Detect which cell encompasses the target text, then output its (X, Y) center coordinate. 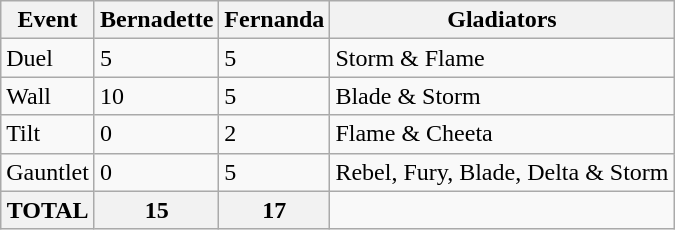
Blade & Storm (502, 96)
Wall (48, 96)
TOTAL (48, 210)
Fernanda (274, 20)
Duel (48, 58)
Storm & Flame (502, 58)
Gladiators (502, 20)
Rebel, Fury, Blade, Delta & Storm (502, 172)
Bernadette (156, 20)
2 (274, 134)
Event (48, 20)
10 (156, 96)
Tilt (48, 134)
Gauntlet (48, 172)
17 (274, 210)
Flame & Cheeta (502, 134)
15 (156, 210)
